Locate the cell with the specified text and output its [X, Y] center coordinate. 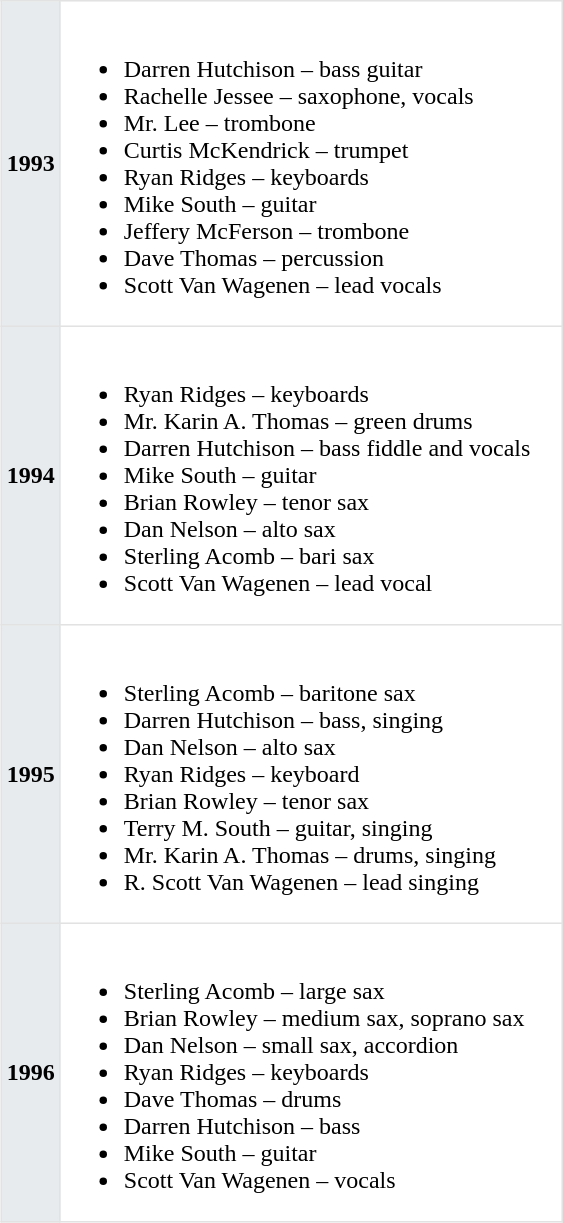
1996 [30, 1072]
1994 [30, 475]
1993 [30, 164]
1995 [30, 774]
